Determine the [x, y] coordinate at the center of the cell enclosing the given text.  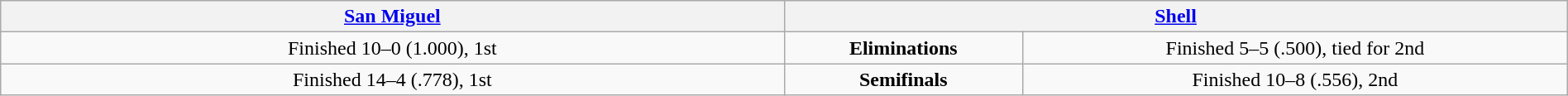
Finished 14–4 (.778), 1st [392, 79]
Finished 10–0 (1.000), 1st [392, 48]
San Miguel [392, 17]
Semifinals [903, 79]
Eliminations [903, 48]
Finished 5–5 (.500), tied for 2nd [1295, 48]
Shell [1176, 17]
Finished 10–8 (.556), 2nd [1295, 79]
